Detect which cell encompasses the target text, then output its [X, Y] center coordinate. 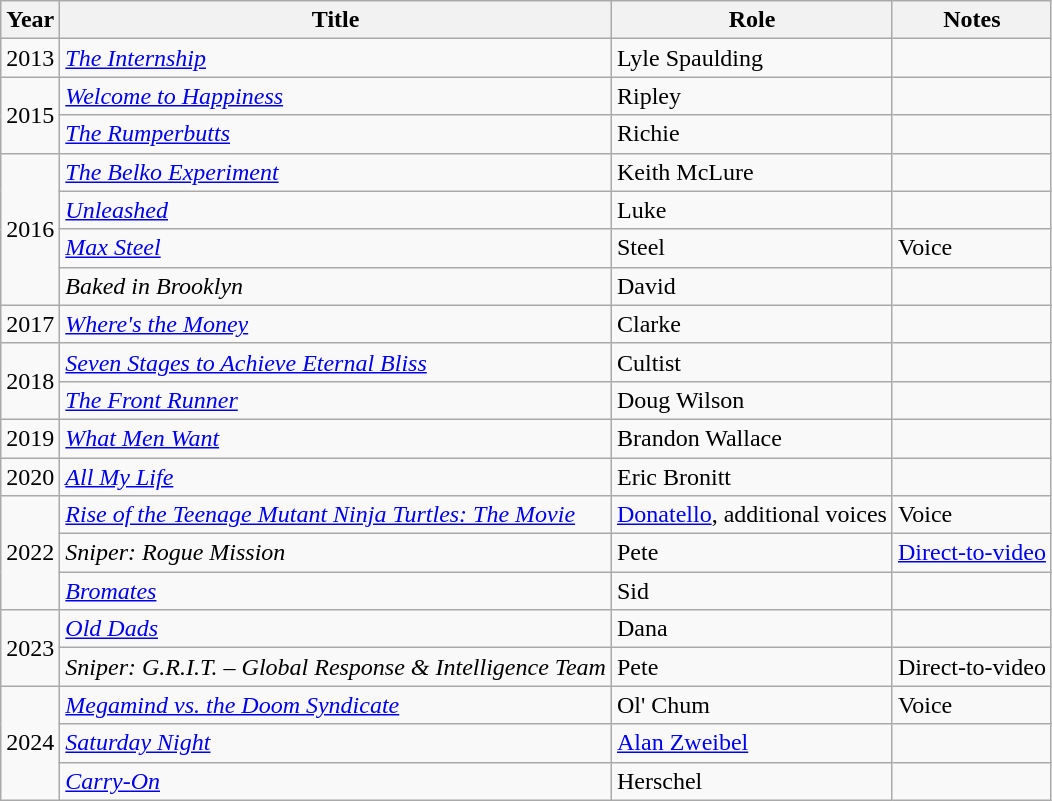
Sniper: G.R.I.T. – Global Response & Intelligence Team [336, 667]
Sniper: Rogue Mission [336, 553]
Lyle Spaulding [752, 58]
Doug Wilson [752, 400]
Notes [972, 20]
Baked in Brooklyn [336, 286]
Unleashed [336, 210]
Luke [752, 210]
Old Dads [336, 629]
Megamind vs. the Doom Syndicate [336, 705]
2015 [30, 115]
Herschel [752, 781]
Cultist [752, 362]
2023 [30, 648]
2018 [30, 381]
Richie [752, 134]
Steel [752, 248]
Rise of the Teenage Mutant Ninja Turtles: The Movie [336, 515]
Max Steel [336, 248]
The Front Runner [336, 400]
The Internship [336, 58]
Where's the Money [336, 324]
Brandon Wallace [752, 438]
2022 [30, 553]
Alan Zweibel [752, 743]
Donatello, additional voices [752, 515]
Saturday Night [336, 743]
Keith McLure [752, 172]
Title [336, 20]
2016 [30, 229]
2024 [30, 743]
The Rumperbutts [336, 134]
2013 [30, 58]
What Men Want [336, 438]
Carry-On [336, 781]
Eric Bronitt [752, 477]
2019 [30, 438]
Ripley [752, 96]
Bromates [336, 591]
Dana [752, 629]
Ol' Chum [752, 705]
The Belko Experiment [336, 172]
Role [752, 20]
Seven Stages to Achieve Eternal Bliss [336, 362]
2020 [30, 477]
Sid [752, 591]
Year [30, 20]
All My Life [336, 477]
Clarke [752, 324]
David [752, 286]
Welcome to Happiness [336, 96]
2017 [30, 324]
